Identify which cell holds the provided text, then report its [x, y] central coordinate. 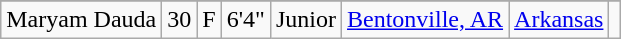
Bentonville, AR [426, 20]
Maryam Dauda [82, 20]
Arkansas [559, 20]
6'4" [246, 20]
30 [180, 20]
Junior [306, 20]
F [209, 20]
